Provide the [x, y] coordinate of the cell's center where the given text is located.  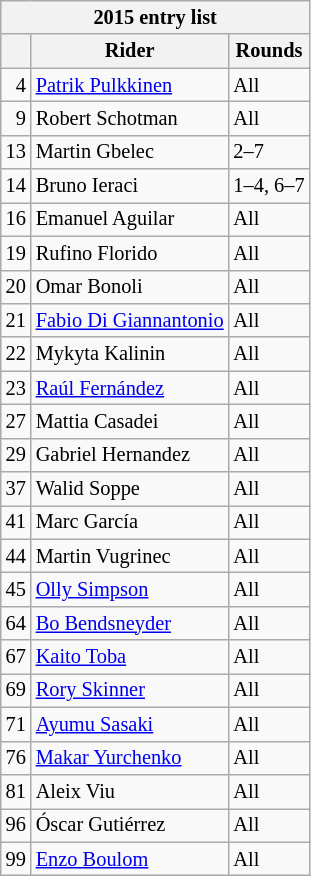
Mattia Casadei [130, 421]
14 [16, 186]
Mykyta Kalinin [130, 354]
64 [16, 623]
Gabriel Hernandez [130, 455]
Fabio Di Giannantonio [130, 320]
16 [16, 219]
45 [16, 589]
Rufino Florido [130, 253]
Omar Bonoli [130, 287]
71 [16, 724]
Rory Skinner [130, 690]
13 [16, 152]
23 [16, 388]
22 [16, 354]
44 [16, 556]
2015 entry list [156, 17]
Patrik Pulkkinen [130, 85]
Emanuel Aguilar [130, 219]
Makar Yurchenko [130, 758]
99 [16, 859]
1–4, 6–7 [268, 186]
Martin Gbelec [130, 152]
Bruno Ieraci [130, 186]
37 [16, 489]
Enzo Boulom [130, 859]
67 [16, 657]
Raúl Fernández [130, 388]
Aleix Viu [130, 791]
96 [16, 825]
21 [16, 320]
Rounds [268, 51]
2–7 [268, 152]
Óscar Gutiérrez [130, 825]
Marc García [130, 522]
69 [16, 690]
41 [16, 522]
81 [16, 791]
Rider [130, 51]
76 [16, 758]
19 [16, 253]
Robert Schotman [130, 118]
Martin Vugrinec [130, 556]
Walid Soppe [130, 489]
20 [16, 287]
29 [16, 455]
Kaito Toba [130, 657]
27 [16, 421]
Ayumu Sasaki [130, 724]
Bo Bendsneyder [130, 623]
Olly Simpson [130, 589]
9 [16, 118]
4 [16, 85]
